Locate the cell with the specified text and output its (X, Y) center coordinate. 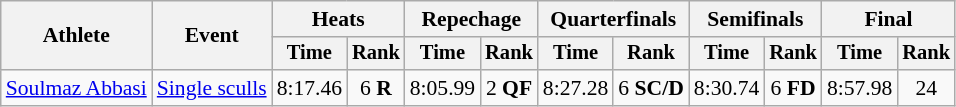
Athlete (76, 36)
Heats (338, 19)
24 (926, 88)
Single sculls (212, 88)
8:30.74 (726, 88)
6 FD (793, 88)
Final (888, 19)
6 R (376, 88)
Repechage (472, 19)
2 QF (509, 88)
8:05.99 (442, 88)
Event (212, 36)
8:57.98 (860, 88)
8:27.28 (576, 88)
Soulmaz Abbasi (76, 88)
Semifinals (756, 19)
8:17.46 (310, 88)
Quarterfinals (614, 19)
6 SC/D (651, 88)
